Output the (X, Y) coordinate of the center of the cell containing the given text.  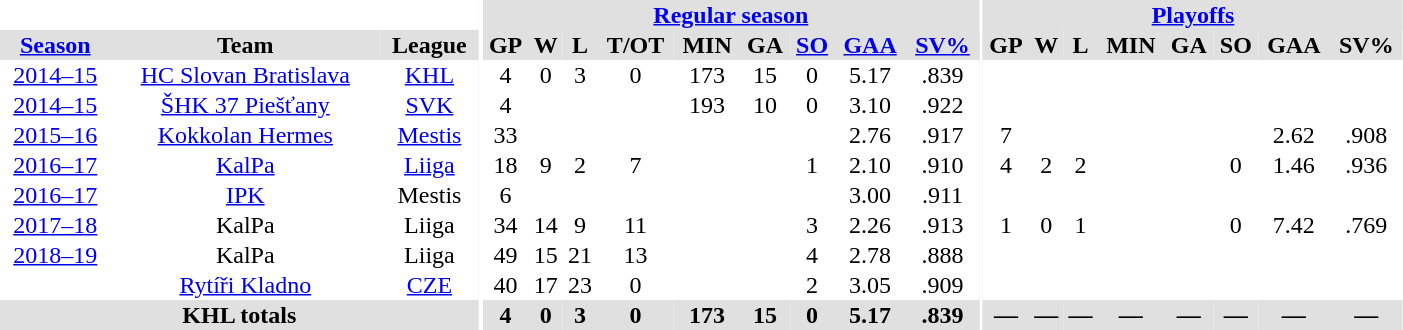
1.46 (1294, 165)
.911 (942, 195)
2.62 (1294, 135)
49 (506, 255)
Team (245, 45)
.936 (1366, 165)
IPK (245, 195)
13 (636, 255)
Regular season (732, 15)
Playoffs (1193, 15)
17 (546, 285)
SVK (430, 105)
.909 (942, 285)
21 (580, 255)
10 (765, 105)
2.78 (870, 255)
2018–19 (55, 255)
3.05 (870, 285)
KHL totals (240, 315)
CZE (430, 285)
2.26 (870, 225)
Season (55, 45)
3.10 (870, 105)
HC Slovan Bratislava (245, 75)
193 (707, 105)
Kokkolan Hermes (245, 135)
T/OT (636, 45)
7.42 (1294, 225)
Rytíři Kladno (245, 285)
2017–18 (55, 225)
14 (546, 225)
40 (506, 285)
11 (636, 225)
.922 (942, 105)
.908 (1366, 135)
2.76 (870, 135)
KHL (430, 75)
2015–16 (55, 135)
League (430, 45)
ŠHK 37 Piešťany (245, 105)
.769 (1366, 225)
2.10 (870, 165)
.910 (942, 165)
18 (506, 165)
33 (506, 135)
.913 (942, 225)
6 (506, 195)
.888 (942, 255)
23 (580, 285)
34 (506, 225)
.917 (942, 135)
3.00 (870, 195)
